Identify which cell holds the provided text, then report its (x, y) central coordinate. 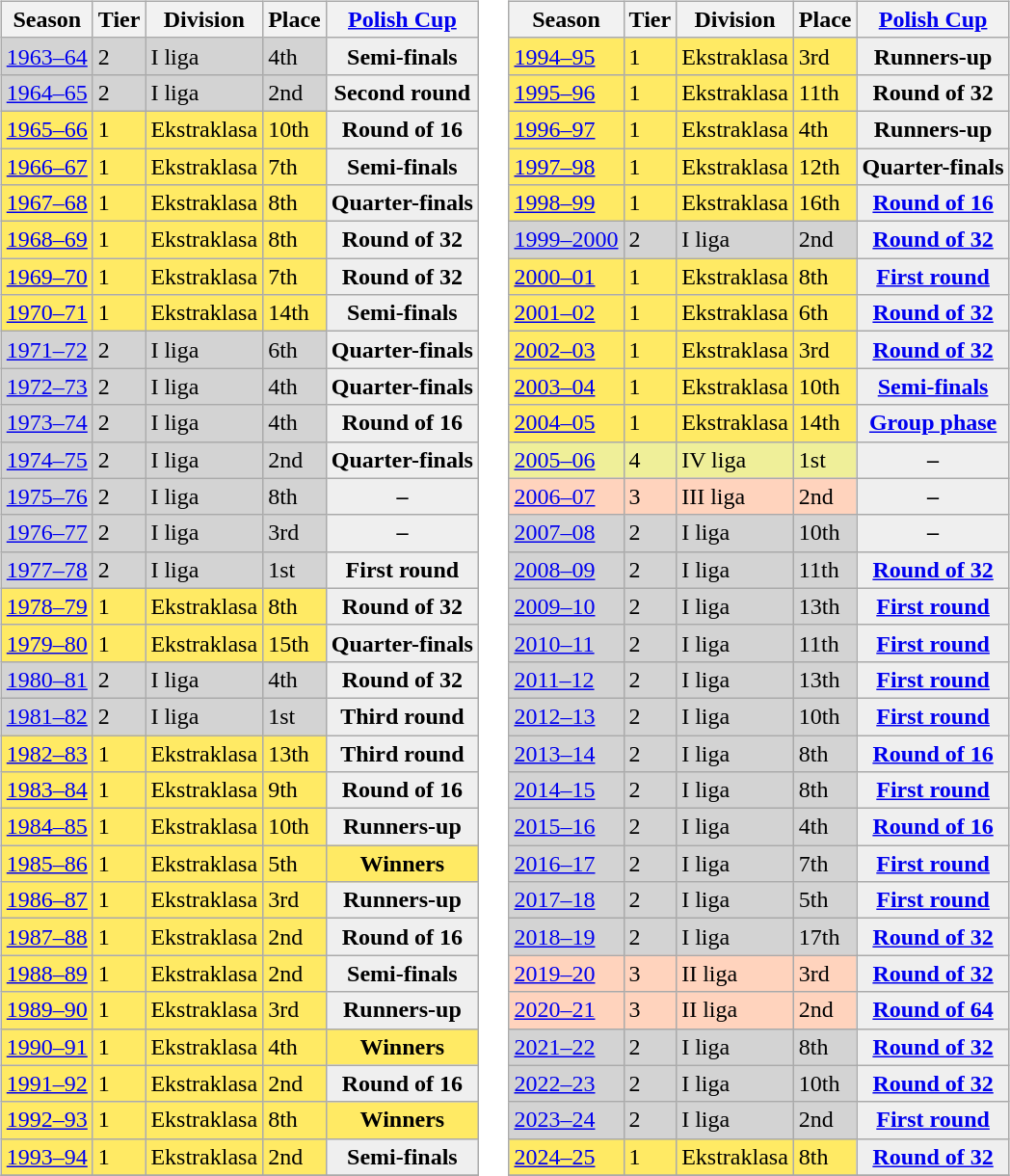
2022–23 (567, 1083)
1999–2000 (567, 240)
2014–15 (567, 790)
2007–08 (567, 533)
1992–93 (46, 1120)
2006–07 (567, 496)
IV liga (735, 460)
2009–10 (567, 606)
1993–94 (46, 1157)
1977–78 (46, 570)
2001–02 (567, 313)
2010–11 (567, 643)
2024–25 (567, 1157)
2018–19 (567, 937)
1997–98 (567, 167)
1981–82 (46, 716)
1998–99 (567, 203)
17th (825, 937)
2020–21 (567, 1010)
1985–86 (46, 864)
2015–16 (567, 827)
III liga (735, 496)
2008–09 (567, 570)
1987–88 (46, 937)
1966–67 (46, 167)
1986–87 (46, 900)
1965–66 (46, 129)
1984–85 (46, 827)
2011–12 (567, 680)
1968–69 (46, 240)
1970–71 (46, 313)
2004–05 (567, 423)
1980–81 (46, 680)
2019–20 (567, 974)
1978–79 (46, 606)
1982–83 (46, 753)
1974–75 (46, 460)
2013–14 (567, 753)
1983–84 (46, 790)
1971–72 (46, 350)
2000–01 (567, 277)
2005–06 (567, 460)
1975–76 (46, 496)
1994–95 (567, 56)
2017–18 (567, 900)
15th (295, 643)
1963–64 (46, 56)
2012–13 (567, 716)
2023–24 (567, 1120)
1988–89 (46, 974)
16th (825, 203)
1964–65 (46, 93)
1991–92 (46, 1083)
1989–90 (46, 1010)
Second round (402, 93)
4 (650, 460)
1972–73 (46, 387)
1976–77 (46, 533)
1967–68 (46, 203)
1969–70 (46, 277)
Round of 64 (933, 1010)
2003–04 (567, 387)
Group phase (933, 423)
2016–17 (567, 864)
12th (825, 167)
1990–91 (46, 1047)
1973–74 (46, 423)
1979–80 (46, 643)
9th (295, 790)
1995–96 (567, 93)
2021–22 (567, 1047)
2002–03 (567, 350)
1996–97 (567, 129)
